Search for the cell housing the specified text and yield its [x, y] center coordinate. 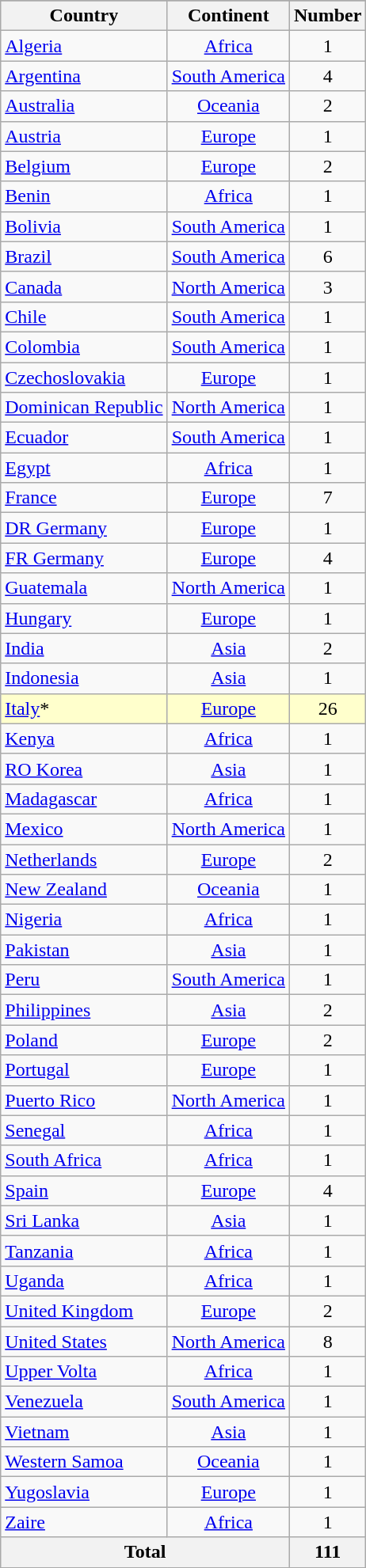
Yugoslavia [84, 1492]
Venezuela [84, 1402]
Bolivia [84, 226]
Austria [84, 136]
Puerto Rico [84, 1100]
Argentina [84, 76]
Algeria [84, 46]
Guatemala [84, 588]
8 [327, 1342]
Mexico [84, 829]
Belgium [84, 166]
Uganda [84, 1281]
Australia [84, 106]
Netherlands [84, 859]
Sri Lanka [84, 1221]
Spain [84, 1190]
Ecuador [84, 438]
Indonesia [84, 678]
India [84, 648]
Pakistan [84, 950]
Senegal [84, 1130]
Peru [84, 980]
South Africa [84, 1160]
Benin [84, 196]
Chile [84, 317]
Nigeria [84, 920]
Portugal [84, 1070]
Upper Volta [84, 1372]
RO Korea [84, 769]
7 [327, 498]
Country [84, 16]
26 [327, 708]
111 [327, 1552]
Vietnam [84, 1432]
New Zealand [84, 890]
Dominican Republic [84, 408]
United Kingdom [84, 1311]
FR Germany [84, 558]
Western Samoa [84, 1462]
Kenya [84, 738]
Tanzania [84, 1251]
Total [146, 1552]
Continent [228, 16]
Philippines [84, 1010]
Canada [84, 287]
Hungary [84, 618]
Number [327, 16]
Brazil [84, 256]
France [84, 498]
Italy* [84, 708]
DR Germany [84, 528]
Egypt [84, 468]
6 [327, 256]
Poland [84, 1040]
Czechoslovakia [84, 378]
Madagascar [84, 799]
Zaire [84, 1522]
Colombia [84, 347]
United States [84, 1342]
3 [327, 287]
